Pinpoint the cell where the given text exists, returning its (X, Y) midpoint coordinate. 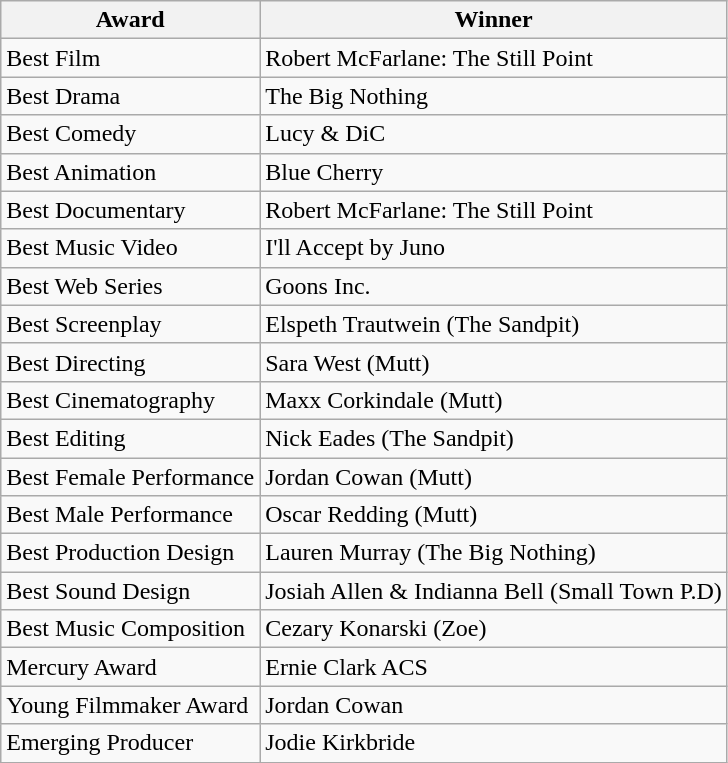
Winner (494, 20)
Best Documentary (130, 210)
Jodie Kirkbride (494, 743)
Emerging Producer (130, 743)
Best Cinematography (130, 400)
Maxx Corkindale (Mutt) (494, 400)
Ernie Clark ACS (494, 667)
Blue Cherry (494, 172)
Lucy & DiC (494, 134)
Josiah Allen & Indianna Bell (Small Town P.D) (494, 591)
I'll Accept by Juno (494, 248)
Best Film (130, 58)
The Big Nothing (494, 96)
Award (130, 20)
Best Music Video (130, 248)
Mercury Award (130, 667)
Best Web Series (130, 286)
Best Directing (130, 362)
Best Music Composition (130, 629)
Lauren Murray (The Big Nothing) (494, 553)
Young Filmmaker Award (130, 705)
Goons Inc. (494, 286)
Jordan Cowan (Mutt) (494, 477)
Best Animation (130, 172)
Jordan Cowan (494, 705)
Best Sound Design (130, 591)
Oscar Redding (Mutt) (494, 515)
Sara West (Mutt) (494, 362)
Best Male Performance (130, 515)
Nick Eades (The Sandpit) (494, 438)
Best Screenplay (130, 324)
Best Female Performance (130, 477)
Best Drama (130, 96)
Best Production Design (130, 553)
Cezary Konarski (Zoe) (494, 629)
Elspeth Trautwein (The Sandpit) (494, 324)
Best Comedy (130, 134)
Best Editing (130, 438)
